Extract the (X, Y) coordinate from the center of the cell holding the provided text.  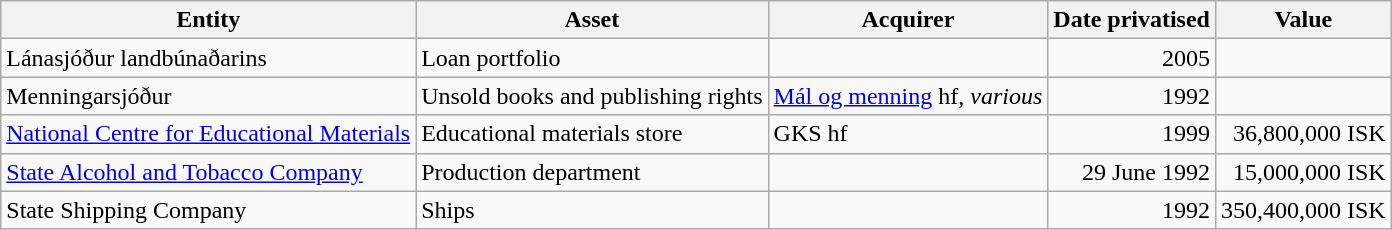
350,400,000 ISK (1303, 210)
State Alcohol and Tobacco Company (208, 172)
State Shipping Company (208, 210)
Unsold books and publishing rights (592, 96)
Value (1303, 20)
GKS hf (908, 134)
36,800,000 ISK (1303, 134)
Lánasjóður landbúnaðarins (208, 58)
Acquirer (908, 20)
Menningarsjóður (208, 96)
15,000,000 ISK (1303, 172)
Entity (208, 20)
Date privatised (1132, 20)
Educational materials store (592, 134)
Ships (592, 210)
Loan portfolio (592, 58)
1999 (1132, 134)
29 June 1992 (1132, 172)
Mál og menning hf, various (908, 96)
Production department (592, 172)
Asset (592, 20)
National Centre for Educational Materials (208, 134)
2005 (1132, 58)
